Locate the cell with the specified text and output its [X, Y] center coordinate. 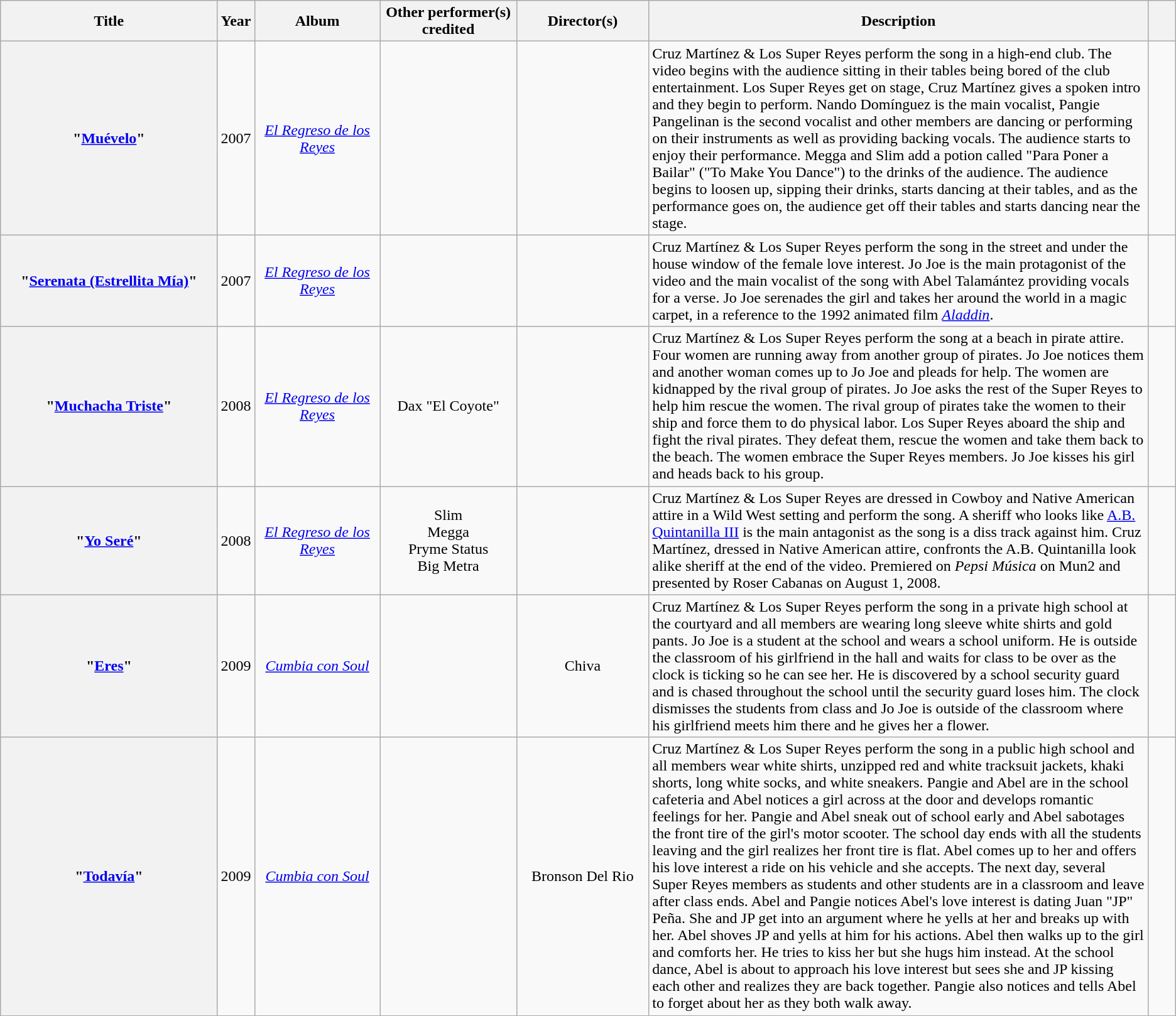
"Yo Seré" [109, 540]
Album [317, 21]
Chiva [583, 666]
Title [109, 21]
Other performer(s) credited [449, 21]
Bronson Del Rio [583, 877]
"Eres" [109, 666]
Dax "El Coyote" [449, 406]
"Serenata (Estrellita Mía)" [109, 281]
"Muchacha Triste" [109, 406]
Director(s) [583, 21]
"Todavía" [109, 877]
Description [898, 21]
Year [236, 21]
SlimMeggaPryme StatusBig Metra [449, 540]
"Muévelo" [109, 138]
